Provide the (X, Y) coordinate of the cell's center where the given text is located.  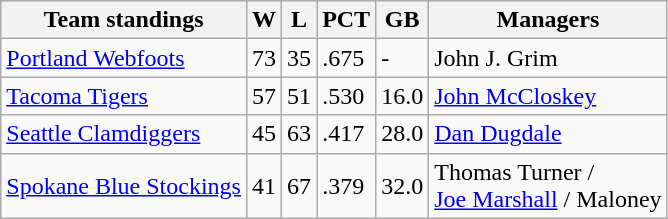
Spokane Blue Stockings (124, 186)
Managers (548, 20)
John McCloskey (548, 96)
L (300, 20)
Thomas Turner / Joe Marshall / Maloney (548, 186)
Tacoma Tigers (124, 96)
Portland Webfoots (124, 58)
Seattle Clamdiggers (124, 134)
W (264, 20)
67 (300, 186)
35 (300, 58)
73 (264, 58)
41 (264, 186)
John J. Grim (548, 58)
Dan Dugdale (548, 134)
45 (264, 134)
Team standings (124, 20)
GB (402, 20)
PCT (346, 20)
16.0 (402, 96)
63 (300, 134)
51 (300, 96)
28.0 (402, 134)
57 (264, 96)
.675 (346, 58)
.530 (346, 96)
- (402, 58)
.379 (346, 186)
32.0 (402, 186)
.417 (346, 134)
